Return the [x, y] coordinate for the center point of the cell that contains the specified text.  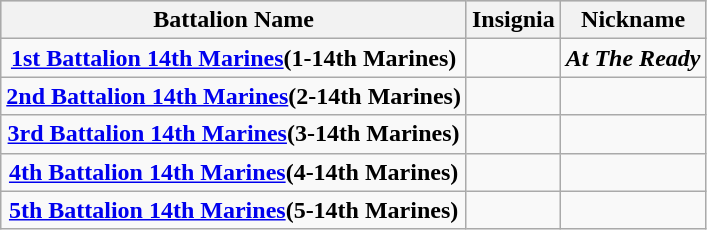
1st Battalion 14th Marines(1-14th Marines) [234, 58]
2nd Battalion 14th Marines(2-14th Marines) [234, 96]
Battalion Name [234, 20]
5th Battalion 14th Marines(5-14th Marines) [234, 210]
At The Ready [633, 58]
Insignia [513, 20]
Nickname [633, 20]
4th Battalion 14th Marines(4-14th Marines) [234, 172]
3rd Battalion 14th Marines(3-14th Marines) [234, 134]
